Return the [x, y] coordinate for the center point of the cell that contains the specified text.  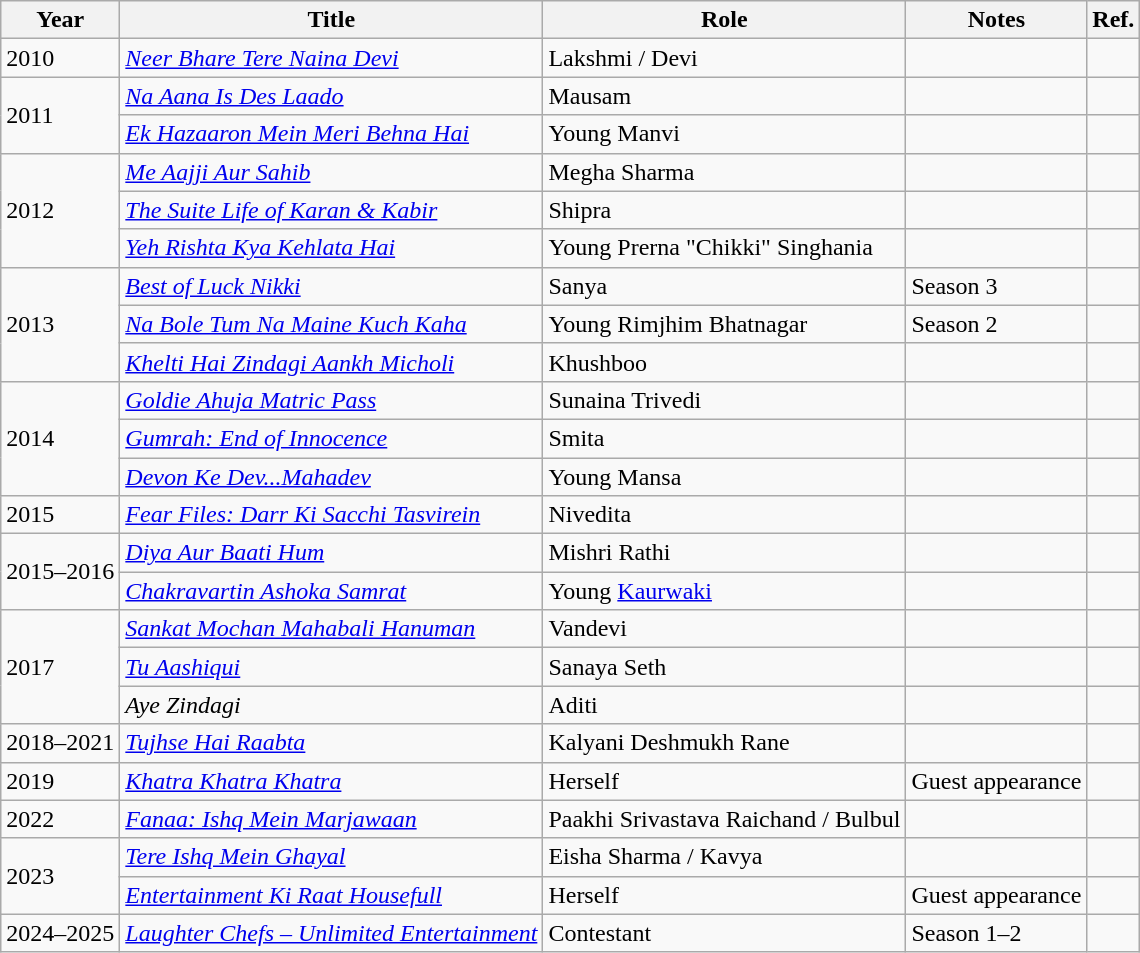
Khatra Khatra Khatra [332, 781]
Contestant [724, 933]
Entertainment Ki Raat Housefull [332, 895]
Season 2 [996, 324]
Devon Ke Dev...Mahadev [332, 477]
Young Prerna "Chikki" Singhania [724, 248]
Tujhse Hai Raabta [332, 743]
Young Mansa [724, 477]
Vandevi [724, 629]
Ek Hazaaron Mein Meri Behna Hai [332, 134]
Me Aajji Aur Sahib [332, 172]
Ref. [1114, 20]
Young Kaurwaki [724, 591]
Laughter Chefs – Unlimited Entertainment [332, 933]
Aditi [724, 705]
Khelti Hai Zindagi Aankh Micholi [332, 362]
2015 [60, 515]
2024–2025 [60, 933]
Megha Sharma [724, 172]
Na Aana Is Des Laado [332, 96]
Smita [724, 438]
Young Rimjhim Bhatnagar [724, 324]
Nivedita [724, 515]
Fanaa: Ishq Mein Marjawaan [332, 819]
2010 [60, 58]
Neer Bhare Tere Naina Devi [332, 58]
Gumrah: End of Innocence [332, 438]
Tu Aashiqui [332, 667]
2013 [60, 324]
Notes [996, 20]
Yeh Rishta Kya Kehlata Hai [332, 248]
Sanaya Seth [724, 667]
2012 [60, 210]
Year [60, 20]
Chakravartin Ashoka Samrat [332, 591]
Fear Files: Darr Ki Sacchi Tasvirein [332, 515]
2017 [60, 667]
2023 [60, 876]
Sanya [724, 286]
2011 [60, 115]
Best of Luck Nikki [332, 286]
Season 3 [996, 286]
Tere Ishq Mein Ghayal [332, 857]
2015–2016 [60, 572]
Kalyani Deshmukh Rane [724, 743]
Title [332, 20]
2019 [60, 781]
Mishri Rathi [724, 553]
Eisha Sharma / Kavya [724, 857]
Aye Zindagi [332, 705]
Paakhi Srivastava Raichand / Bulbul [724, 819]
Sunaina Trivedi [724, 400]
Na Bole Tum Na Maine Kuch Kaha [332, 324]
Khushboo [724, 362]
Young Manvi [724, 134]
Mausam [724, 96]
Season 1–2 [996, 933]
Goldie Ahuja Matric Pass [332, 400]
Sankat Mochan Mahabali Hanuman [332, 629]
The Suite Life of Karan & Kabir [332, 210]
Role [724, 20]
Diya Aur Baati Hum [332, 553]
2018–2021 [60, 743]
Lakshmi / Devi [724, 58]
2022 [60, 819]
Shipra [724, 210]
2014 [60, 438]
